Determine the (x, y) coordinate at the center of the cell enclosing the given text.  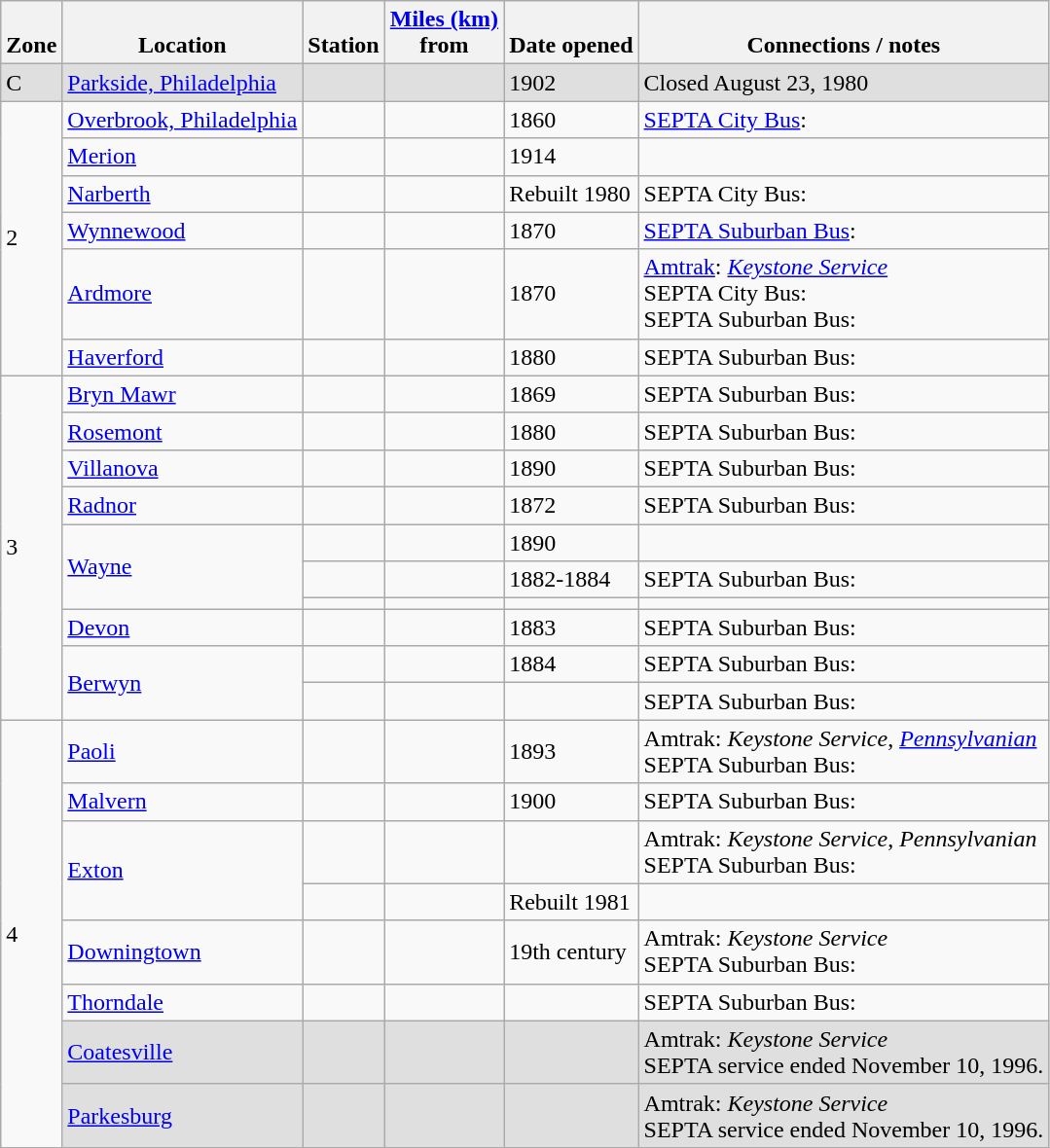
1900 (571, 802)
1914 (571, 157)
Rosemont (183, 431)
1869 (571, 394)
1893 (571, 751)
Ardmore (183, 294)
Rebuilt 1981 (571, 902)
Bryn Mawr (183, 394)
Malvern (183, 802)
Downingtown (183, 951)
4 (31, 934)
Parkside, Philadelphia (183, 83)
Parkesburg (183, 1115)
Thorndale (183, 1002)
Location (183, 33)
Rebuilt 1980 (571, 194)
Narberth (183, 194)
Zone (31, 33)
Miles (km)from (444, 33)
Haverford (183, 357)
1902 (571, 83)
Radnor (183, 505)
19th century (571, 951)
1872 (571, 505)
Station (344, 33)
Merion (183, 157)
Overbrook, Philadelphia (183, 120)
Amtrak: Keystone Service SEPTA Suburban Bus: (844, 951)
1882-1884 (571, 580)
1860 (571, 120)
Connections / notes (844, 33)
Amtrak: Keystone Service SEPTA City Bus: SEPTA Suburban Bus: (844, 294)
Coatesville (183, 1053)
1884 (571, 664)
3 (31, 548)
Wayne (183, 566)
Wynnewood (183, 231)
Berwyn (183, 683)
1883 (571, 628)
Closed August 23, 1980 (844, 83)
Paoli (183, 751)
Date opened (571, 33)
Exton (183, 870)
Villanova (183, 468)
2 (31, 238)
Devon (183, 628)
C (31, 83)
